Extract the (X, Y) coordinate from the center of the cell holding the provided text.  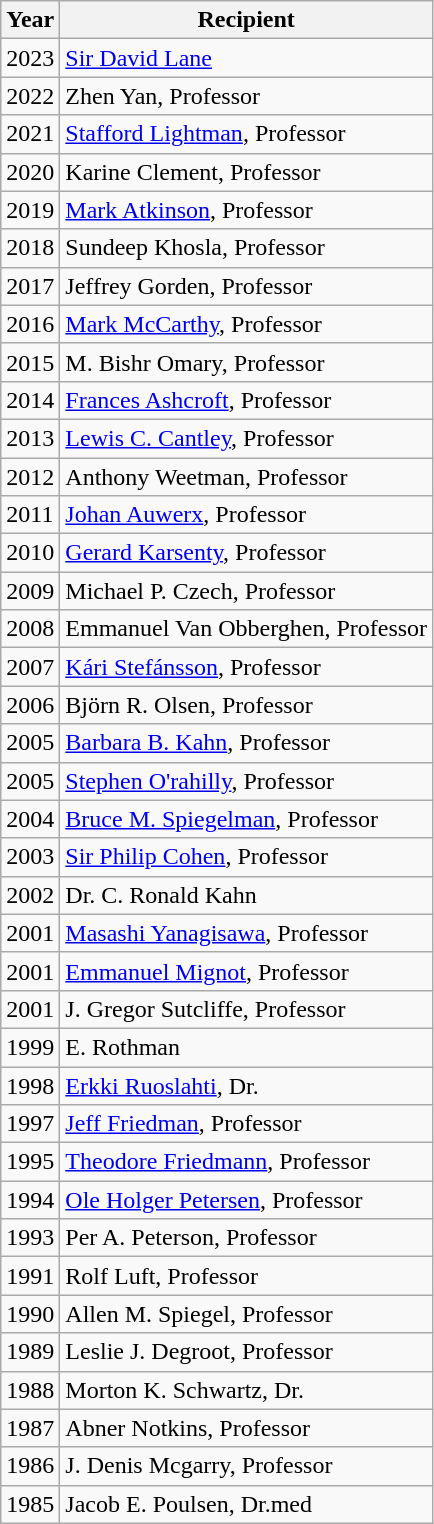
Year (30, 20)
1994 (30, 1200)
1998 (30, 1085)
Jacob E. Poulsen, Dr.med (246, 1504)
Lewis C. Cantley, Professor (246, 438)
2011 (30, 515)
Jeffrey Gorden, Professor (246, 286)
Gerard Karsenty, Professor (246, 553)
Stafford Lightman, Professor (246, 134)
1991 (30, 1276)
M. Bishr Omary, Professor (246, 362)
Theodore Friedmann, Professor (246, 1162)
2003 (30, 857)
Mark Atkinson, Professor (246, 210)
2004 (30, 819)
1990 (30, 1314)
Johan Auwerx, Professor (246, 515)
1988 (30, 1390)
Dr. C. Ronald Kahn (246, 895)
2006 (30, 705)
Allen M. Spiegel, Professor (246, 1314)
Frances Ashcroft, Professor (246, 400)
2019 (30, 210)
Sir Philip Cohen, Professor (246, 857)
Kári Stefánsson, Professor (246, 667)
Erkki Ruoslahti, Dr. (246, 1085)
Anthony Weetman, Professor (246, 477)
Stephen O'rahilly, Professor (246, 781)
2002 (30, 895)
Per A. Peterson, Professor (246, 1238)
1987 (30, 1428)
Sir David Lane (246, 58)
2009 (30, 591)
2015 (30, 362)
Karine Clement, Professor (246, 172)
Leslie J. Degroot, Professor (246, 1352)
Masashi Yanagisawa, Professor (246, 933)
Zhen Yan, Professor (246, 96)
Barbara B. Kahn, Professor (246, 743)
Björn R. Olsen, Professor (246, 705)
2017 (30, 286)
2023 (30, 58)
Michael P. Czech, Professor (246, 591)
2022 (30, 96)
Emmanuel Van Obberghen, Professor (246, 629)
1999 (30, 1047)
2014 (30, 400)
Mark McCarthy, Professor (246, 324)
Emmanuel Mignot, Professor (246, 971)
Sundeep Khosla, Professor (246, 248)
2020 (30, 172)
E. Rothman (246, 1047)
2013 (30, 438)
2008 (30, 629)
1997 (30, 1124)
2010 (30, 553)
1989 (30, 1352)
Abner Notkins, Professor (246, 1428)
Bruce M. Spiegelman, Professor (246, 819)
J. Gregor Sutcliffe, Professor (246, 1009)
Ole Holger Petersen, Professor (246, 1200)
Recipient (246, 20)
2018 (30, 248)
Rolf Luft, Professor (246, 1276)
1995 (30, 1162)
2021 (30, 134)
J. Denis Mcgarry, Professor (246, 1466)
1986 (30, 1466)
2016 (30, 324)
1993 (30, 1238)
2012 (30, 477)
2007 (30, 667)
1985 (30, 1504)
Jeff Friedman, Professor (246, 1124)
Morton K. Schwartz, Dr. (246, 1390)
